Find where the given text appears and provide that cell's center as (x, y) coordinate. 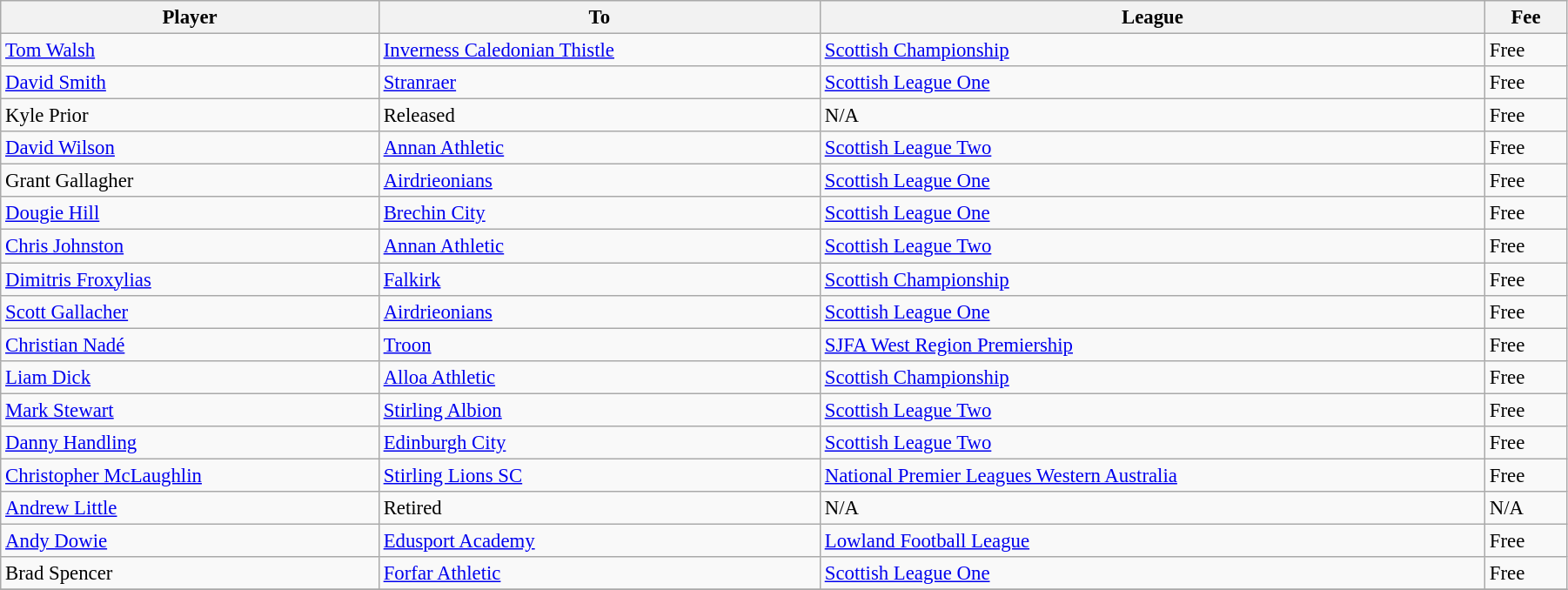
Liam Dick (190, 377)
Stranraer (599, 83)
Fee (1526, 17)
Falkirk (599, 279)
Andrew Little (190, 508)
League (1152, 17)
Scott Gallacher (190, 312)
Brechin City (599, 213)
David Wilson (190, 148)
Player (190, 17)
Chris Johnston (190, 246)
Dougie Hill (190, 213)
Released (599, 116)
Andy Dowie (190, 540)
Inverness Caledonian Thistle (599, 50)
To (599, 17)
Brad Spencer (190, 573)
Christian Nadé (190, 345)
National Premier Leagues Western Australia (1152, 475)
Alloa Athletic (599, 377)
Lowland Football League (1152, 540)
Danny Handling (190, 443)
Dimitris Froxylias (190, 279)
Stirling Lions SC (599, 475)
Forfar Athletic (599, 573)
Grant Gallagher (190, 181)
Troon (599, 345)
SJFA West Region Premiership (1152, 345)
Retired (599, 508)
Stirling Albion (599, 410)
Kyle Prior (190, 116)
Christopher McLaughlin (190, 475)
Edinburgh City (599, 443)
David Smith (190, 83)
Edusport Academy (599, 540)
Tom Walsh (190, 50)
Mark Stewart (190, 410)
